For the text-containing cell, return its midpoint in (X, Y) coordinate format. 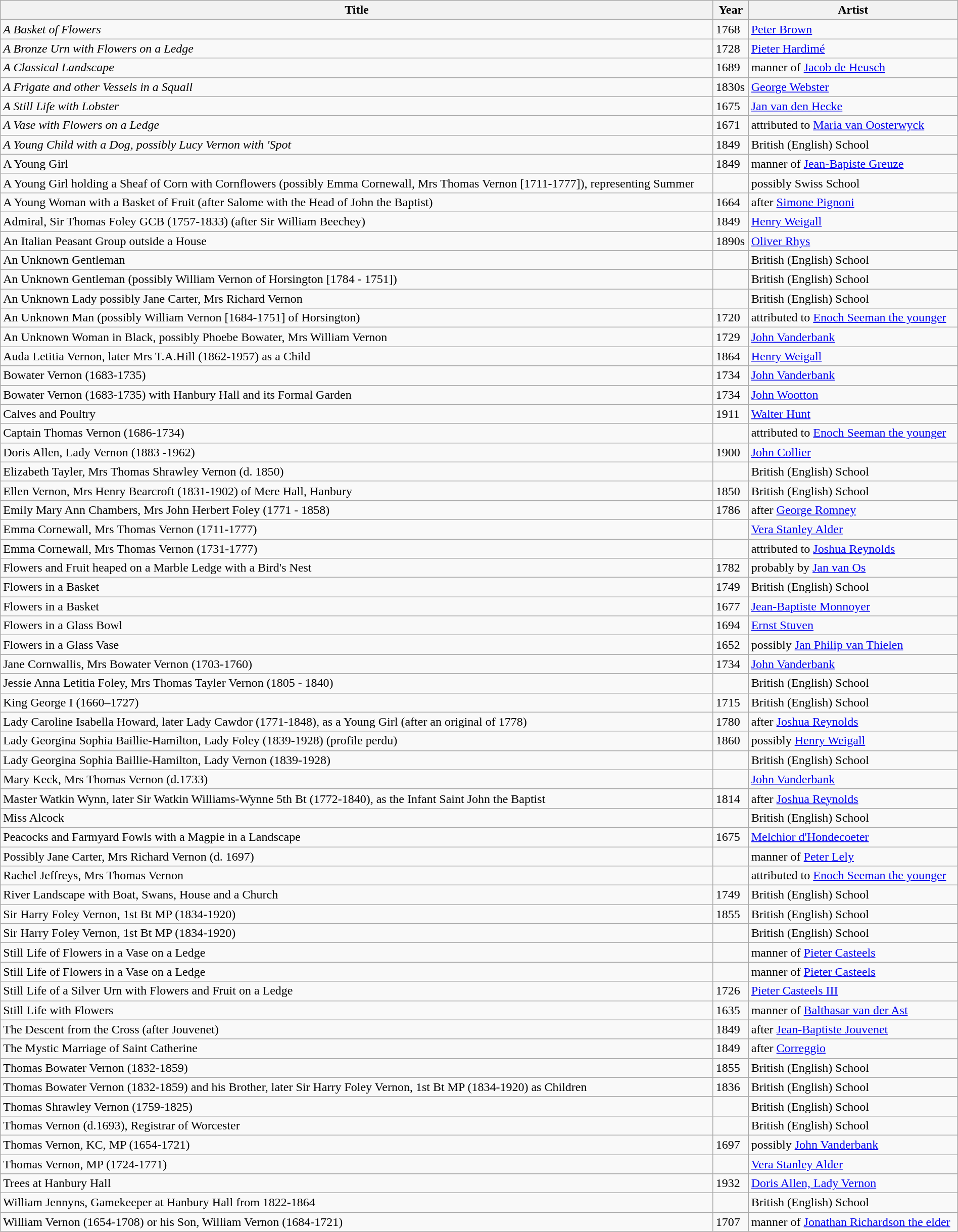
1715 (731, 702)
Oliver Rhys (853, 241)
Calves and Poultry (357, 414)
after Correggio (853, 1049)
Trees at Hanbury Hall (357, 1183)
Emma Cornewall, Mrs Thomas Vernon (1731-1777) (357, 548)
An Unknown Lady possibly Jane Carter, Mrs Richard Vernon (357, 299)
1860 (731, 741)
Pieter Casteels III (853, 991)
Jan van den Hecke (853, 106)
Doris Allen, Lady Vernon (1883 -1962) (357, 452)
possibly John Vanderbank (853, 1145)
possibly Henry Weigall (853, 741)
Peter Brown (853, 29)
1782 (731, 568)
1677 (731, 606)
Peacocks and Farmyard Fowls with a Magpie in a Landscape (357, 837)
1671 (731, 125)
John Wootton (853, 395)
Thomas Bowater Vernon (1832-1859) and his Brother, later Sir Harry Foley Vernon, 1st Bt MP (1834-1920) as Children (357, 1087)
Flowers in a Glass Vase (357, 645)
1932 (731, 1183)
An Unknown Woman in Black, possibly Phoebe Bowater, Mrs William Vernon (357, 337)
John Collier (853, 452)
attributed to Joshua Reynolds (853, 548)
River Landscape with Boat, Swans, House and a Church (357, 895)
1830s (731, 87)
1786 (731, 510)
An Unknown Gentleman (357, 260)
Still Life of a Silver Urn with Flowers and Fruit on a Ledge (357, 991)
Emma Cornewall, Mrs Thomas Vernon (1711-1777) (357, 529)
Lady Georgina Sophia Baillie-Hamilton, Lady Vernon (1839-1928) (357, 760)
Ernst Stuven (853, 626)
Lady Caroline Isabella Howard, later Lady Cawdor (1771-1848), as a Young Girl (after an original of 1778) (357, 722)
Still Life with Flowers (357, 1010)
1652 (731, 645)
A Young Child with a Dog, possibly Lucy Vernon with 'Spot (357, 145)
1694 (731, 626)
after Jean-Baptiste Jouvenet (853, 1029)
1836 (731, 1087)
1814 (731, 798)
manner of Jacob de Heusch (853, 68)
Auda Letitia Vernon, later Mrs T.A.Hill (1862-1957) as a Child (357, 356)
Jean-Baptiste Monnoyer (853, 606)
1890s (731, 241)
Captain Thomas Vernon (1686-1734) (357, 433)
Master Watkin Wynn, later Sir Watkin Williams-Wynne 5th Bt (1772-1840), as the Infant Saint John the Baptist (357, 798)
manner of Jean-Bapiste Greuze (853, 164)
Jane Cornwallis, Mrs Bowater Vernon (1703-1760) (357, 664)
Lady Georgina Sophia Baillie-Hamilton, Lady Foley (1839-1928) (profile perdu) (357, 741)
A Vase with Flowers on a Ledge (357, 125)
A Basket of Flowers (357, 29)
Thomas Vernon, MP (1724-1771) (357, 1164)
Emily Mary Ann Chambers, Mrs John Herbert Foley (1771 - 1858) (357, 510)
Pieter Hardimé (853, 49)
Mary Keck, Mrs Thomas Vernon (d.1733) (357, 779)
1768 (731, 29)
Thomas Vernon (d.1693), Registrar of Worcester (357, 1125)
1728 (731, 49)
1697 (731, 1145)
Artist (853, 10)
1911 (731, 414)
Thomas Bowater Vernon (1832-1859) (357, 1068)
1720 (731, 318)
1689 (731, 68)
Flowers in a Glass Bowl (357, 626)
Bowater Vernon (1683-1735) (357, 375)
Bowater Vernon (1683-1735) with Hanbury Hall and its Formal Garden (357, 395)
after George Romney (853, 510)
1729 (731, 337)
manner of Peter Lely (853, 857)
1635 (731, 1010)
George Webster (853, 87)
An Unknown Man (possibly William Vernon [1684-1751] of Horsington) (357, 318)
Year (731, 10)
A Frigate and other Vessels in a Squall (357, 87)
Possibly Jane Carter, Mrs Richard Vernon (d. 1697) (357, 857)
1726 (731, 991)
manner of Balthasar van der Ast (853, 1010)
King George I (1660–1727) (357, 702)
The Descent from the Cross (after Jouvenet) (357, 1029)
William Jennyns, Gamekeeper at Hanbury Hall from 1822-1864 (357, 1203)
The Mystic Marriage of Saint Catherine (357, 1049)
Walter Hunt (853, 414)
1850 (731, 491)
Title (357, 10)
possibly Swiss School (853, 183)
probably by Jan van Os (853, 568)
Admiral, Sir Thomas Foley GCB (1757-1833) (after Sir William Beechey) (357, 221)
Elizabeth Tayler, Mrs Thomas Shrawley Vernon (d. 1850) (357, 471)
1780 (731, 722)
A Young Woman with a Basket of Fruit (after Salome with the Head of John the Baptist) (357, 202)
1707 (731, 1222)
Miss Alcock (357, 818)
1900 (731, 452)
A Bronze Urn with Flowers on a Ledge (357, 49)
after Simone Pignoni (853, 202)
A Young Girl (357, 164)
A Still Life with Lobster (357, 106)
Doris Allen, Lady Vernon (853, 1183)
Jessie Anna Letitia Foley, Mrs Thomas Tayler Vernon (1805 - 1840) (357, 683)
attributed to Maria van Oosterwyck (853, 125)
Thomas Shrawley Vernon (1759-1825) (357, 1106)
Rachel Jeffreys, Mrs Thomas Vernon (357, 876)
Melchior d'Hondecoeter (853, 837)
possibly Jan Philip van Thielen (853, 645)
Thomas Vernon, KC, MP (1654-1721) (357, 1145)
An Italian Peasant Group outside a House (357, 241)
A Classical Landscape (357, 68)
William Vernon (1654-1708) or his Son, William Vernon (1684-1721) (357, 1222)
A Young Girl holding a Sheaf of Corn with Cornflowers (possibly Emma Cornewall, Mrs Thomas Vernon [1711-1777]), representing Summer (357, 183)
1864 (731, 356)
1664 (731, 202)
Ellen Vernon, Mrs Henry Bearcroft (1831-1902) of Mere Hall, Hanbury (357, 491)
manner of Jonathan Richardson the elder (853, 1222)
An Unknown Gentleman (possibly William Vernon of Horsington [1784 - 1751]) (357, 279)
Flowers and Fruit heaped on a Marble Ledge with a Bird's Nest (357, 568)
